Return (X, Y) of the center of cell containing provided text 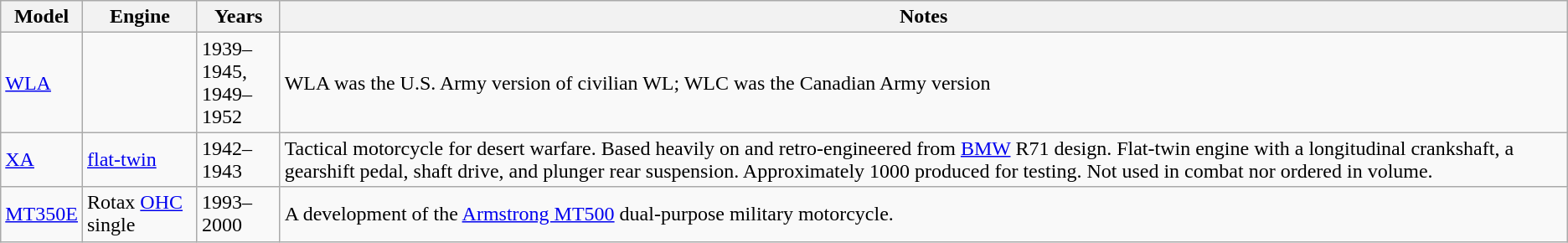
XA (42, 159)
flat-twin (139, 159)
A development of the Armstrong MT500 dual-purpose military motorcycle. (923, 215)
Rotax OHC single (139, 215)
Engine (139, 17)
1942–1943 (238, 159)
Years (238, 17)
Model (42, 17)
Notes (923, 17)
WLA (42, 82)
MT350E (42, 215)
1993–2000 (238, 215)
1939–1945,1949–1952 (238, 82)
WLA was the U.S. Army version of civilian WL; WLC was the Canadian Army version (923, 82)
